For the text-containing cell, return its midpoint in (x, y) coordinate format. 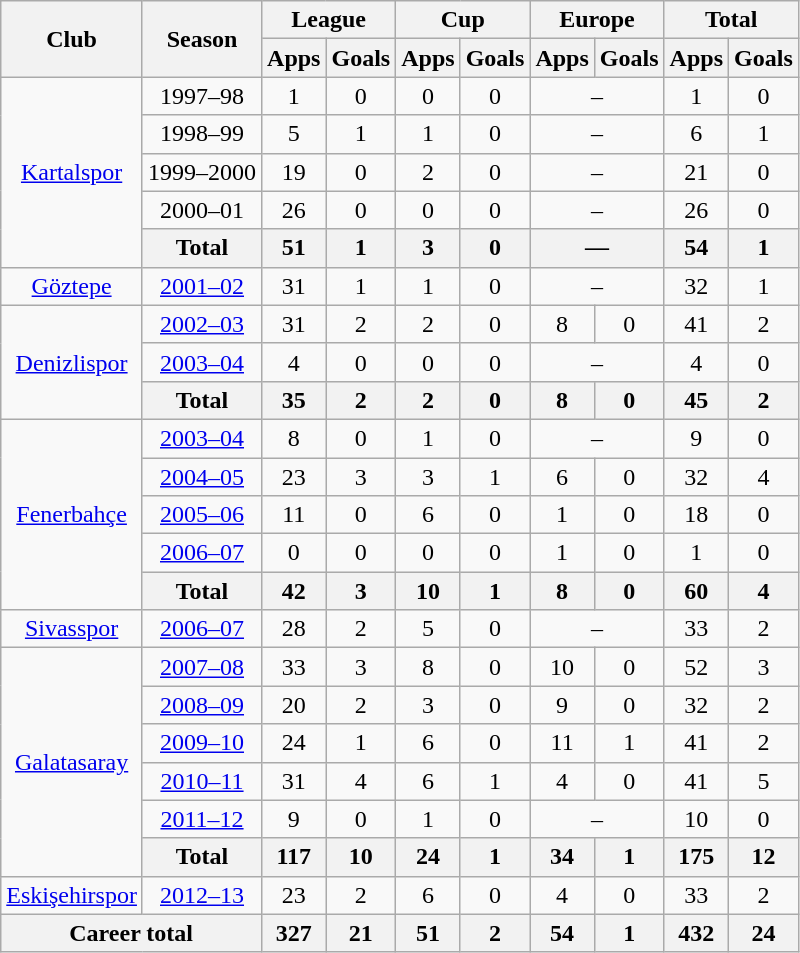
— (597, 248)
1999–2000 (202, 172)
2012–13 (202, 895)
42 (294, 591)
52 (696, 667)
Eskişehirspor (72, 895)
Season (202, 39)
19 (294, 172)
Career total (132, 933)
Göztepe (72, 286)
League (329, 20)
327 (294, 933)
Sivasspor (72, 629)
35 (294, 400)
1998–99 (202, 134)
34 (562, 857)
Europe (597, 20)
Galatasaray (72, 762)
2002–03 (202, 324)
Cup (463, 20)
2008–09 (202, 705)
Kartalspor (72, 172)
18 (696, 515)
28 (294, 629)
2005–06 (202, 515)
2010–11 (202, 781)
20 (294, 705)
117 (294, 857)
1997–98 (202, 96)
2000–01 (202, 210)
432 (696, 933)
2001–02 (202, 286)
12 (764, 857)
2004–05 (202, 477)
2009–10 (202, 743)
2007–08 (202, 667)
2011–12 (202, 819)
60 (696, 591)
Fenerbahçe (72, 514)
175 (696, 857)
45 (696, 400)
Denizlispor (72, 362)
Club (72, 39)
